Return the [X, Y] coordinate for the center point of the cell that contains the specified text.  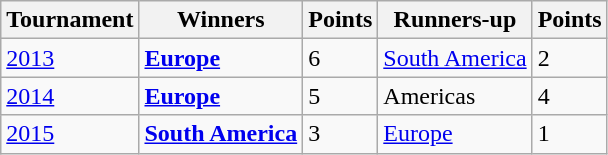
2013 [70, 58]
2015 [70, 134]
4 [570, 96]
1 [570, 134]
2014 [70, 96]
3 [340, 134]
6 [340, 58]
2 [570, 58]
Americas [455, 96]
5 [340, 96]
Winners [221, 20]
Runners-up [455, 20]
Tournament [70, 20]
